Output the [X, Y] coordinate of the center of the cell containing the given text.  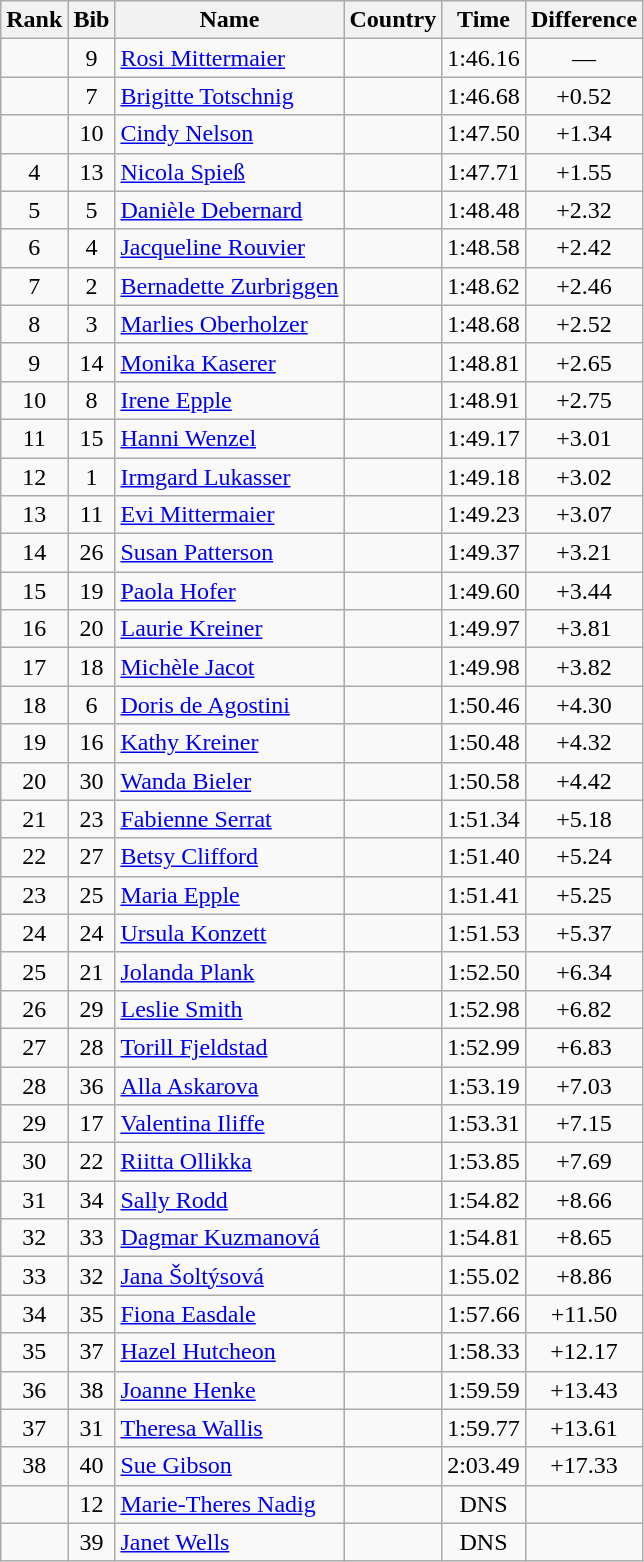
1:50.46 [484, 705]
1:50.48 [484, 743]
Rank [34, 20]
+8.86 [584, 1276]
1 [92, 477]
Cindy Nelson [230, 134]
+2.75 [584, 400]
1:49.97 [484, 629]
Name [230, 20]
+2.52 [584, 324]
+5.25 [584, 895]
Michèle Jacot [230, 667]
Country [393, 20]
Fabienne Serrat [230, 819]
1:49.23 [484, 515]
2 [92, 286]
Torill Fjeldstad [230, 1047]
+1.55 [584, 172]
1:59.77 [484, 1428]
— [584, 58]
Brigitte Totschnig [230, 96]
+2.32 [584, 210]
Danièle Debernard [230, 210]
+12.17 [584, 1352]
Paola Hofer [230, 591]
1:59.59 [484, 1390]
1:53.85 [484, 1162]
+2.42 [584, 248]
Jana Šoltýsová [230, 1276]
+6.83 [584, 1047]
1:49.60 [484, 591]
Evi Mittermaier [230, 515]
Marie-Theres Nadig [230, 1504]
+2.65 [584, 362]
+3.02 [584, 477]
Monika Kaserer [230, 362]
1:46.68 [484, 96]
Sue Gibson [230, 1466]
1:48.68 [484, 324]
1:46.16 [484, 58]
Janet Wells [230, 1542]
1:49.98 [484, 667]
+17.33 [584, 1466]
+3.01 [584, 438]
+7.15 [584, 1124]
+6.82 [584, 1009]
Bernadette Zurbriggen [230, 286]
1:50.58 [484, 781]
+3.07 [584, 515]
+4.30 [584, 705]
+6.34 [584, 971]
+5.24 [584, 857]
Leslie Smith [230, 1009]
2:03.49 [484, 1466]
Ursula Konzett [230, 933]
1:47.50 [484, 134]
Time [484, 20]
Difference [584, 20]
Bib [92, 20]
Jolanda Plank [230, 971]
+4.42 [584, 781]
Nicola Spieß [230, 172]
Irene Epple [230, 400]
1:52.98 [484, 1009]
Rosi Mittermaier [230, 58]
1:51.34 [484, 819]
1:53.31 [484, 1124]
Joanne Henke [230, 1390]
1:48.91 [484, 400]
+13.43 [584, 1390]
+8.65 [584, 1238]
1:48.81 [484, 362]
1:52.50 [484, 971]
1:55.02 [484, 1276]
3 [92, 324]
Hazel Hutcheon [230, 1352]
1:48.62 [484, 286]
1:47.71 [484, 172]
Hanni Wenzel [230, 438]
Riitta Ollikka [230, 1162]
+8.66 [584, 1200]
Theresa Wallis [230, 1428]
1:49.37 [484, 553]
1:48.48 [484, 210]
Valentina Iliffe [230, 1124]
Laurie Kreiner [230, 629]
1:52.99 [484, 1047]
1:49.18 [484, 477]
+3.21 [584, 553]
Wanda Bieler [230, 781]
+13.61 [584, 1428]
Alla Askarova [230, 1085]
1:54.82 [484, 1200]
Irmgard Lukasser [230, 477]
1:49.17 [484, 438]
1:51.40 [484, 857]
40 [92, 1466]
+11.50 [584, 1314]
Maria Epple [230, 895]
+5.37 [584, 933]
+3.82 [584, 667]
+7.03 [584, 1085]
1:51.41 [484, 895]
+2.46 [584, 286]
Kathy Kreiner [230, 743]
+5.18 [584, 819]
1:54.81 [484, 1238]
Susan Patterson [230, 553]
Dagmar Kuzmanová [230, 1238]
1:48.58 [484, 248]
+3.44 [584, 591]
1:58.33 [484, 1352]
1:57.66 [484, 1314]
+4.32 [584, 743]
Betsy Clifford [230, 857]
Jacqueline Rouvier [230, 248]
+1.34 [584, 134]
+7.69 [584, 1162]
Fiona Easdale [230, 1314]
1:51.53 [484, 933]
+0.52 [584, 96]
Marlies Oberholzer [230, 324]
1:53.19 [484, 1085]
39 [92, 1542]
Doris de Agostini [230, 705]
+3.81 [584, 629]
Sally Rodd [230, 1200]
